Search for the cell housing the specified text and yield its [x, y] center coordinate. 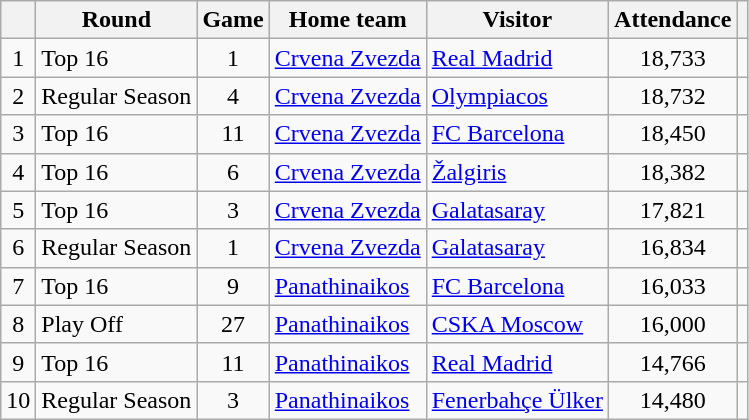
Play Off [116, 324]
Žalgiris [517, 172]
Round [116, 20]
17,821 [673, 210]
Visitor [517, 20]
Home team [348, 20]
18,733 [673, 58]
10 [18, 400]
18,450 [673, 134]
Attendance [673, 20]
16,000 [673, 324]
8 [18, 324]
5 [18, 210]
18,732 [673, 96]
7 [18, 286]
Olympiacos [517, 96]
18,382 [673, 172]
16,834 [673, 248]
Fenerbahçe Ülker [517, 400]
CSKA Moscow [517, 324]
2 [18, 96]
16,033 [673, 286]
14,766 [673, 362]
27 [233, 324]
14,480 [673, 400]
Game [233, 20]
